From the cell containing the given text, extract its center point as [X, Y] coordinate. 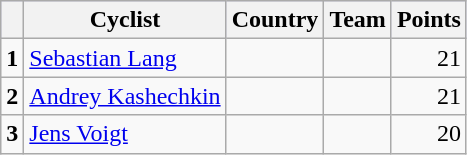
1 [12, 58]
Cyclist [125, 20]
3 [12, 134]
Points [428, 20]
Sebastian Lang [125, 58]
Country [275, 20]
2 [12, 96]
Andrey Kashechkin [125, 96]
20 [428, 134]
Jens Voigt [125, 134]
Team [358, 20]
